Identify which cell holds the provided text, then report its [X, Y] central coordinate. 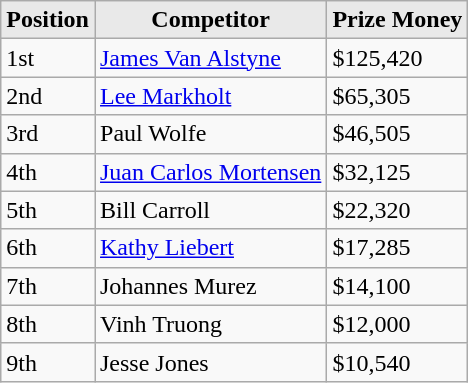
5th [48, 210]
$32,125 [398, 172]
7th [48, 286]
Position [48, 20]
$14,100 [398, 286]
Jesse Jones [210, 362]
James Van Alstyne [210, 58]
9th [48, 362]
8th [48, 324]
Kathy Liebert [210, 248]
1st [48, 58]
Prize Money [398, 20]
3rd [48, 134]
Johannes Murez [210, 286]
6th [48, 248]
Lee Markholt [210, 96]
$10,540 [398, 362]
4th [48, 172]
$125,420 [398, 58]
Vinh Truong [210, 324]
$12,000 [398, 324]
$65,305 [398, 96]
Paul Wolfe [210, 134]
$17,285 [398, 248]
Juan Carlos Mortensen [210, 172]
Competitor [210, 20]
Bill Carroll [210, 210]
$22,320 [398, 210]
$46,505 [398, 134]
2nd [48, 96]
